Search for the cell housing the specified text and yield its [x, y] center coordinate. 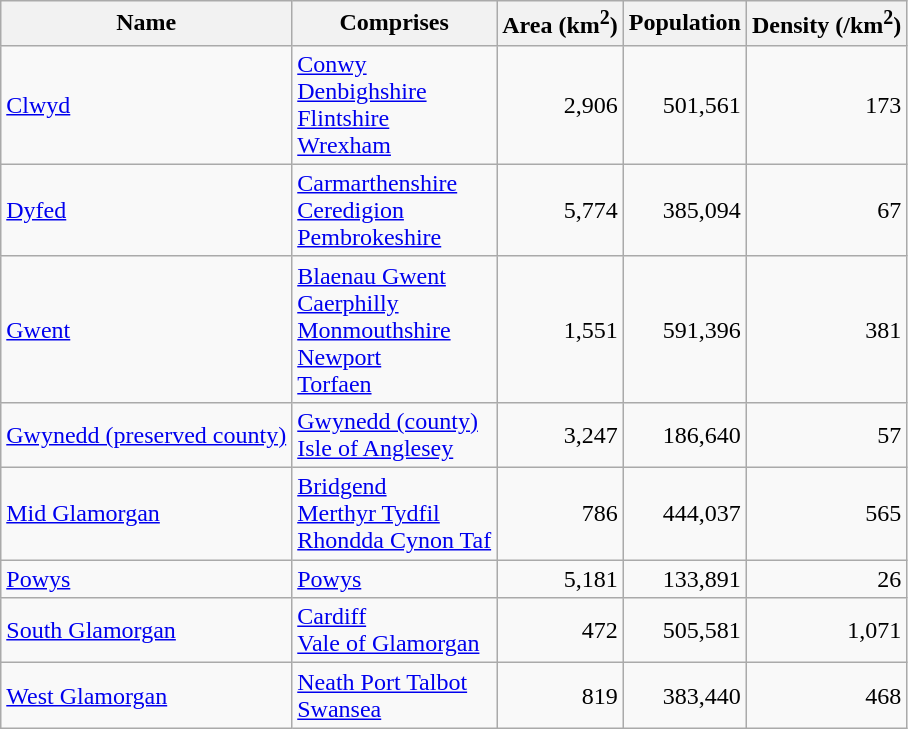
Blaenau GwentCaerphillyMonmouthshireNewportTorfaen [394, 329]
CarmarthenshireCeredigionPembrokeshire [394, 210]
133,891 [684, 579]
Density (/km2) [826, 24]
57 [826, 434]
565 [826, 514]
819 [560, 696]
2,906 [560, 104]
5,774 [560, 210]
444,037 [684, 514]
173 [826, 104]
67 [826, 210]
1,071 [826, 630]
383,440 [684, 696]
Comprises [394, 24]
501,561 [684, 104]
West Glamorgan [146, 696]
BridgendMerthyr TydfilRhondda Cynon Taf [394, 514]
Dyfed [146, 210]
ConwyDenbighshireFlintshireWrexham [394, 104]
Mid Glamorgan [146, 514]
Clwyd [146, 104]
385,094 [684, 210]
381 [826, 329]
786 [560, 514]
5,181 [560, 579]
Neath Port TalbotSwansea [394, 696]
Gwent [146, 329]
186,640 [684, 434]
472 [560, 630]
Name [146, 24]
3,247 [560, 434]
Area (km2) [560, 24]
Population [684, 24]
Gwynedd (county)Isle of Anglesey [394, 434]
591,396 [684, 329]
505,581 [684, 630]
Gwynedd (preserved county) [146, 434]
1,551 [560, 329]
CardiffVale of Glamorgan [394, 630]
South Glamorgan [146, 630]
26 [826, 579]
468 [826, 696]
